Find where the given text appears and provide that cell's center as [x, y] coordinate. 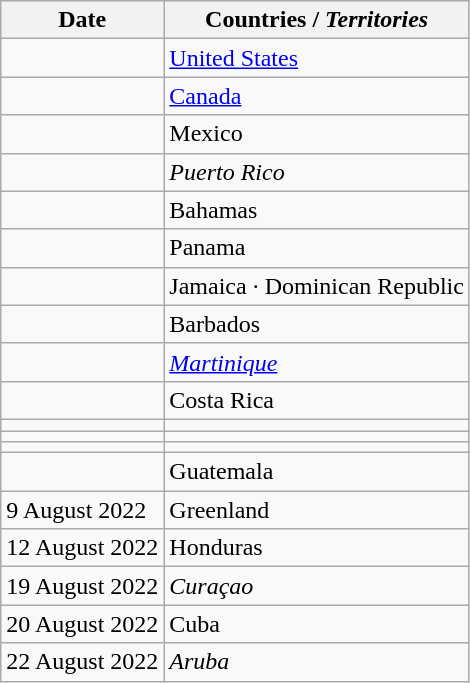
19 August 2022 [82, 586]
9 August 2022 [82, 510]
Puerto Rico [317, 172]
Barbados [317, 324]
Date [82, 20]
Curaçao [317, 586]
Costa Rica [317, 400]
Panama [317, 248]
Cuba [317, 624]
12 August 2022 [82, 548]
Martinique [317, 362]
22 August 2022 [82, 662]
United States [317, 58]
Guatemala [317, 472]
Aruba [317, 662]
Honduras [317, 548]
Greenland [317, 510]
Countries / Territories [317, 20]
Canada [317, 96]
Bahamas [317, 210]
Jamaica · Dominican Republic [317, 286]
20 August 2022 [82, 624]
Mexico [317, 134]
